Determine the [x, y] coordinate at the center of the cell enclosing the given text.  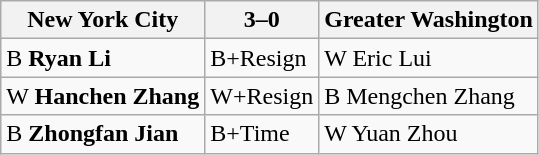
B Ryan Li [103, 58]
W Yuan Zhou [429, 134]
B Zhongfan Jian [103, 134]
B+Resign [262, 58]
W Hanchen Zhang [103, 96]
3–0 [262, 20]
New York City [103, 20]
B Mengchen Zhang [429, 96]
B+Time [262, 134]
W+Resign [262, 96]
Greater Washington [429, 20]
W Eric Lui [429, 58]
